Identify which cell holds the provided text, then report its (x, y) central coordinate. 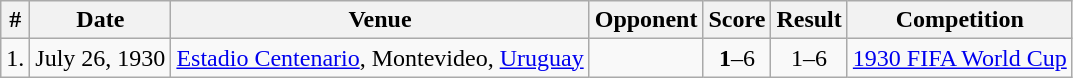
July 26, 1930 (100, 58)
Venue (380, 20)
# (16, 20)
Result (809, 20)
Date (100, 20)
1930 FIFA World Cup (960, 58)
Competition (960, 20)
Score (737, 20)
1. (16, 58)
Estadio Centenario, Montevideo, Uruguay (380, 58)
Opponent (646, 20)
